Return the (x, y) coordinate for the center point of the cell that contains the specified text.  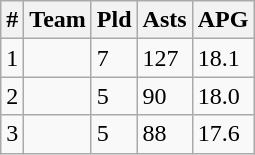
127 (164, 58)
1 (12, 58)
18.0 (223, 96)
2 (12, 96)
APG (223, 20)
Team (58, 20)
7 (114, 58)
18.1 (223, 58)
3 (12, 134)
90 (164, 96)
17.6 (223, 134)
Pld (114, 20)
Asts (164, 20)
# (12, 20)
88 (164, 134)
